Find where the given text appears and provide that cell's center as [X, Y] coordinate. 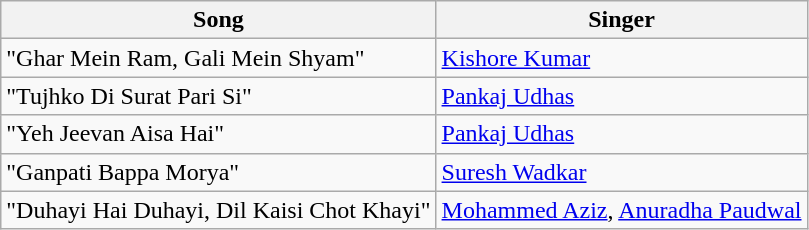
Kishore Kumar [622, 58]
"Duhayi Hai Duhayi, Dil Kaisi Chot Khayi" [218, 210]
Suresh Wadkar [622, 172]
"Ganpati Bappa Morya" [218, 172]
"Yeh Jeevan Aisa Hai" [218, 134]
"Ghar Mein Ram, Gali Mein Shyam" [218, 58]
Song [218, 20]
"Tujhko Di Surat Pari Si" [218, 96]
Mohammed Aziz, Anuradha Paudwal [622, 210]
Singer [622, 20]
